Identify which cell holds the provided text, then report its (X, Y) central coordinate. 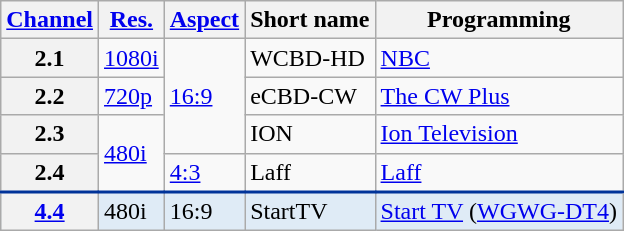
2.4 (50, 172)
Aspect (204, 20)
2.3 (50, 134)
4.4 (50, 212)
Res. (132, 20)
Programming (498, 20)
720p (132, 96)
ION (310, 134)
Ion Television (498, 134)
WCBD-HD (310, 58)
4:3 (204, 172)
eCBD-CW (310, 96)
Start TV (WGWG-DT4) (498, 212)
2.2 (50, 96)
NBC (498, 58)
The CW Plus (498, 96)
2.1 (50, 58)
1080i (132, 58)
Channel (50, 20)
StartTV (310, 212)
Short name (310, 20)
